Locate the cell with the specified text and output its (x, y) center coordinate. 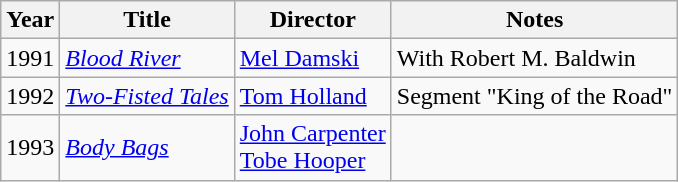
Two-Fisted Tales (147, 96)
John CarpenterTobe Hooper (312, 148)
Director (312, 20)
1992 (30, 96)
Year (30, 20)
Body Bags (147, 148)
1991 (30, 58)
Title (147, 20)
Blood River (147, 58)
Tom Holland (312, 96)
With Robert M. Baldwin (534, 58)
Notes (534, 20)
1993 (30, 148)
Mel Damski (312, 58)
Segment "King of the Road" (534, 96)
